Detect which cell encompasses the target text, then output its (X, Y) center coordinate. 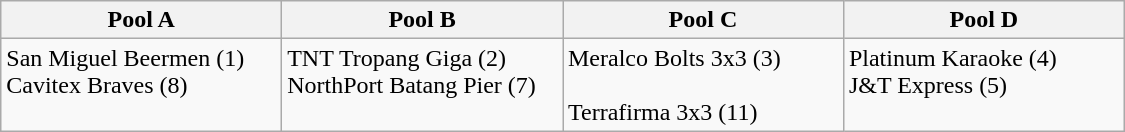
Pool A (142, 20)
Pool C (702, 20)
San Miguel Beermen (1) Cavitex Braves (8) (142, 85)
Pool D (984, 20)
Pool B (422, 20)
Meralco Bolts 3x3 (3) Terrafirma 3x3 (11) (702, 85)
Platinum Karaoke (4) J&T Express (5) (984, 85)
TNT Tropang Giga (2) NorthPort Batang Pier (7) (422, 85)
